Locate the cell with the specified text and output its (X, Y) center coordinate. 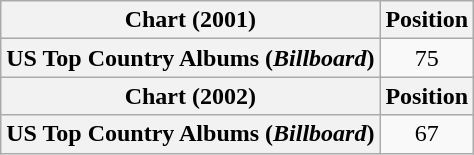
Chart (2002) (190, 96)
67 (427, 134)
Chart (2001) (190, 20)
75 (427, 58)
